Output the [x, y] coordinate of the center of the cell containing the given text.  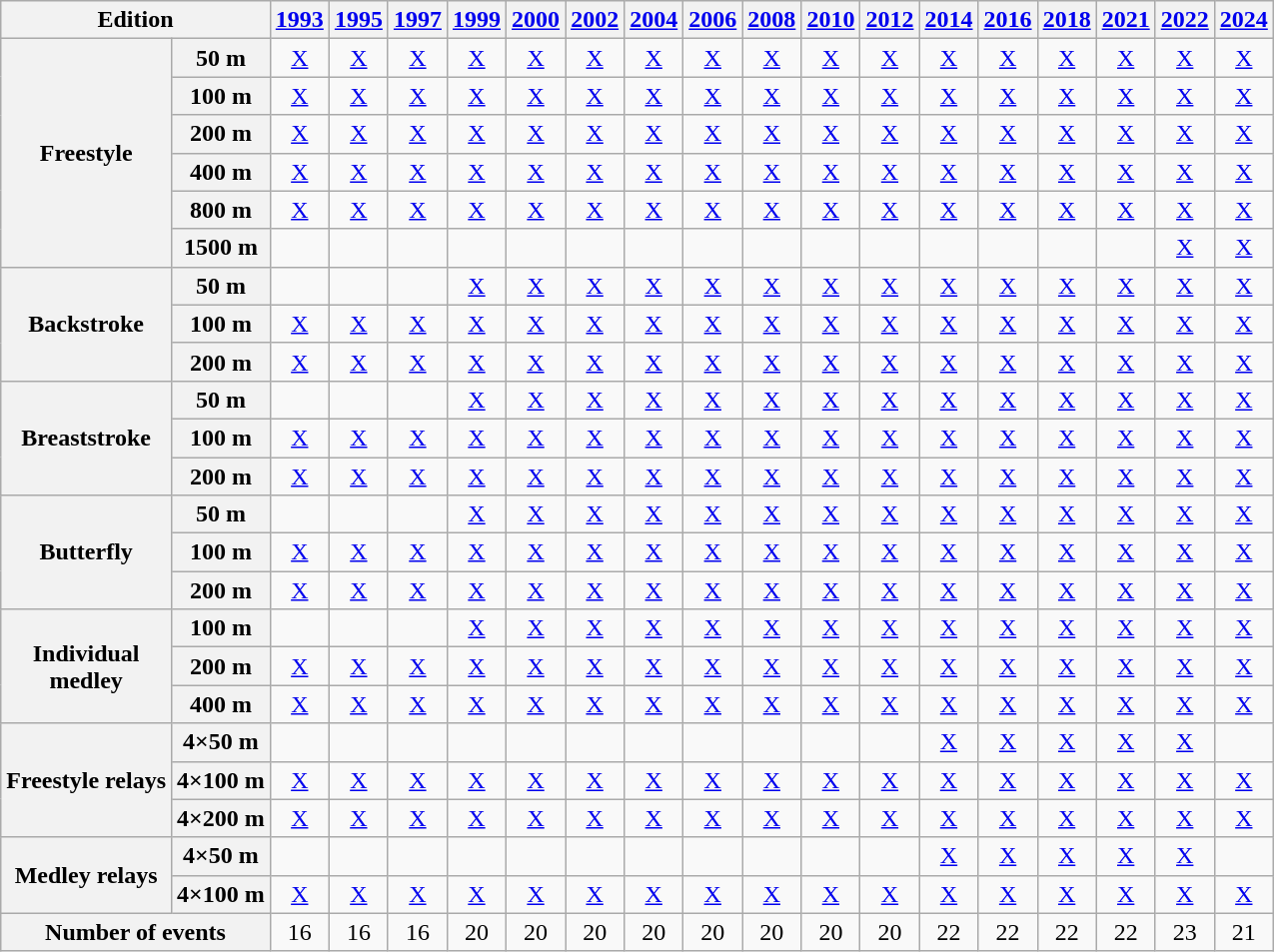
2022 [1185, 20]
2012 [889, 20]
Freestyle relays [86, 780]
4×200 m [222, 818]
Breaststroke [86, 438]
2000 [536, 20]
Freestyle [86, 153]
2002 [596, 20]
1993 [300, 20]
Individualmedley [86, 666]
23 [1185, 932]
800 m [222, 210]
2010 [831, 20]
1997 [418, 20]
2014 [949, 20]
1999 [476, 20]
Butterfly [86, 552]
Medley relays [86, 875]
Backstroke [86, 324]
1995 [358, 20]
2024 [1243, 20]
2016 [1007, 20]
2021 [1125, 20]
2004 [653, 20]
1500 m [222, 248]
Edition [136, 20]
2008 [771, 20]
Number of events [136, 932]
2006 [713, 20]
21 [1243, 932]
2018 [1067, 20]
